For the text-containing cell, return its midpoint in (X, Y) coordinate format. 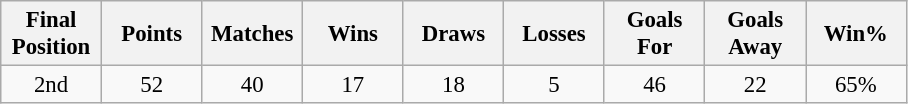
Win% (856, 34)
Wins (354, 34)
Goals For (654, 34)
17 (354, 85)
Losses (554, 34)
Points (152, 34)
Draws (454, 34)
5 (554, 85)
46 (654, 85)
Goals Away (756, 34)
65% (856, 85)
18 (454, 85)
52 (152, 85)
22 (756, 85)
Matches (252, 34)
Final Position (52, 34)
40 (252, 85)
2nd (52, 85)
